Provide the [X, Y] coordinate of the cell's center where the given text is located.  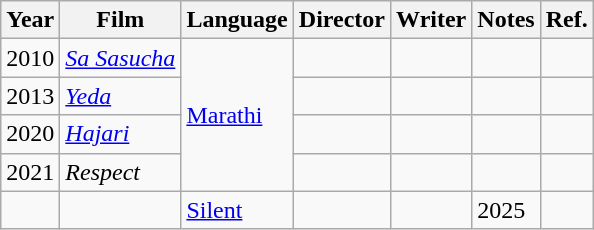
Language [237, 20]
2010 [30, 58]
Writer [432, 20]
Marathi [237, 115]
Yeda [120, 96]
Respect [120, 172]
Hajari [120, 134]
Film [120, 20]
Ref. [566, 20]
Director [342, 20]
2020 [30, 134]
Silent [237, 210]
Notes [506, 20]
Year [30, 20]
Sa Sasucha [120, 58]
2021 [30, 172]
2025 [506, 210]
2013 [30, 96]
